Pinpoint the cell where the given text exists, returning its (X, Y) midpoint coordinate. 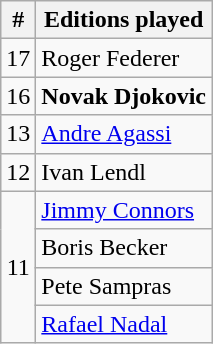
Rafael Nadal (124, 324)
13 (18, 134)
Ivan Lendl (124, 172)
Pete Sampras (124, 286)
Boris Becker (124, 248)
Roger Federer (124, 58)
17 (18, 58)
Novak Djokovic (124, 96)
Jimmy Connors (124, 210)
16 (18, 96)
11 (18, 267)
12 (18, 172)
Andre Agassi (124, 134)
Editions played (124, 20)
# (18, 20)
